From the cell containing the given text, extract its center point as [X, Y] coordinate. 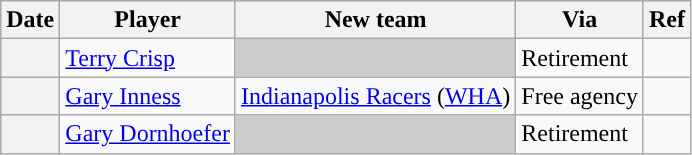
Via [580, 20]
Terry Crisp [148, 58]
Gary Dornhoefer [148, 134]
New team [375, 20]
Player [148, 20]
Indianapolis Racers (WHA) [375, 96]
Free agency [580, 96]
Ref [666, 20]
Gary Inness [148, 96]
Date [30, 20]
